Search for the cell housing the specified text and yield its (X, Y) center coordinate. 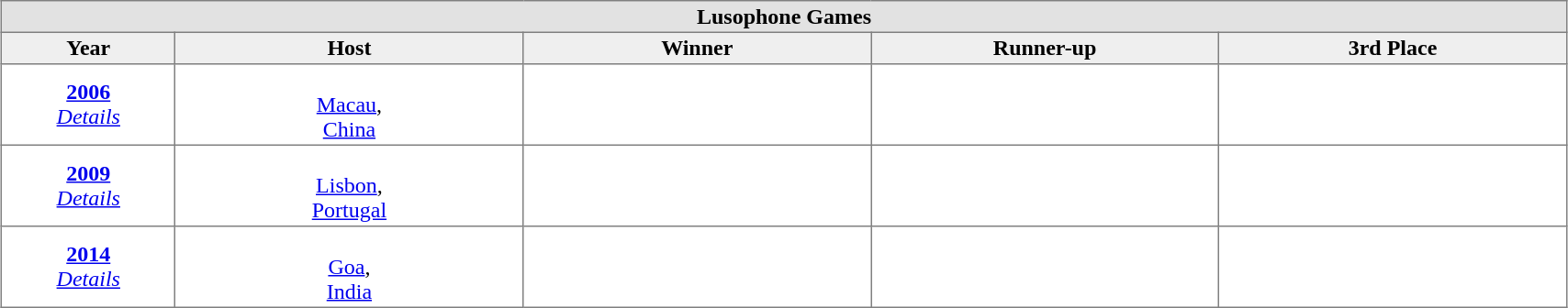
2009Details (88, 185)
3rd Place (1394, 48)
Host (349, 48)
Goa, India (349, 267)
Year (88, 48)
Runner-up (1045, 48)
2014Details (88, 267)
2006Details (88, 104)
Macau, China (349, 104)
Lisbon, Portugal (349, 185)
Lusophone Games (784, 16)
Winner (698, 48)
